Locate the cell with the specified text and output its [X, Y] center coordinate. 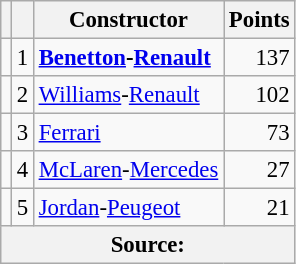
Benetton-Renault [128, 58]
2 [22, 95]
Constructor [128, 20]
137 [260, 58]
1 [22, 58]
McLaren-Mercedes [128, 170]
21 [260, 208]
5 [22, 208]
Jordan-Peugeot [128, 208]
3 [22, 133]
Williams-Renault [128, 95]
102 [260, 95]
Source: [148, 245]
73 [260, 133]
4 [22, 170]
27 [260, 170]
Points [260, 20]
Ferrari [128, 133]
